Pinpoint the cell where the given text exists, returning its [x, y] midpoint coordinate. 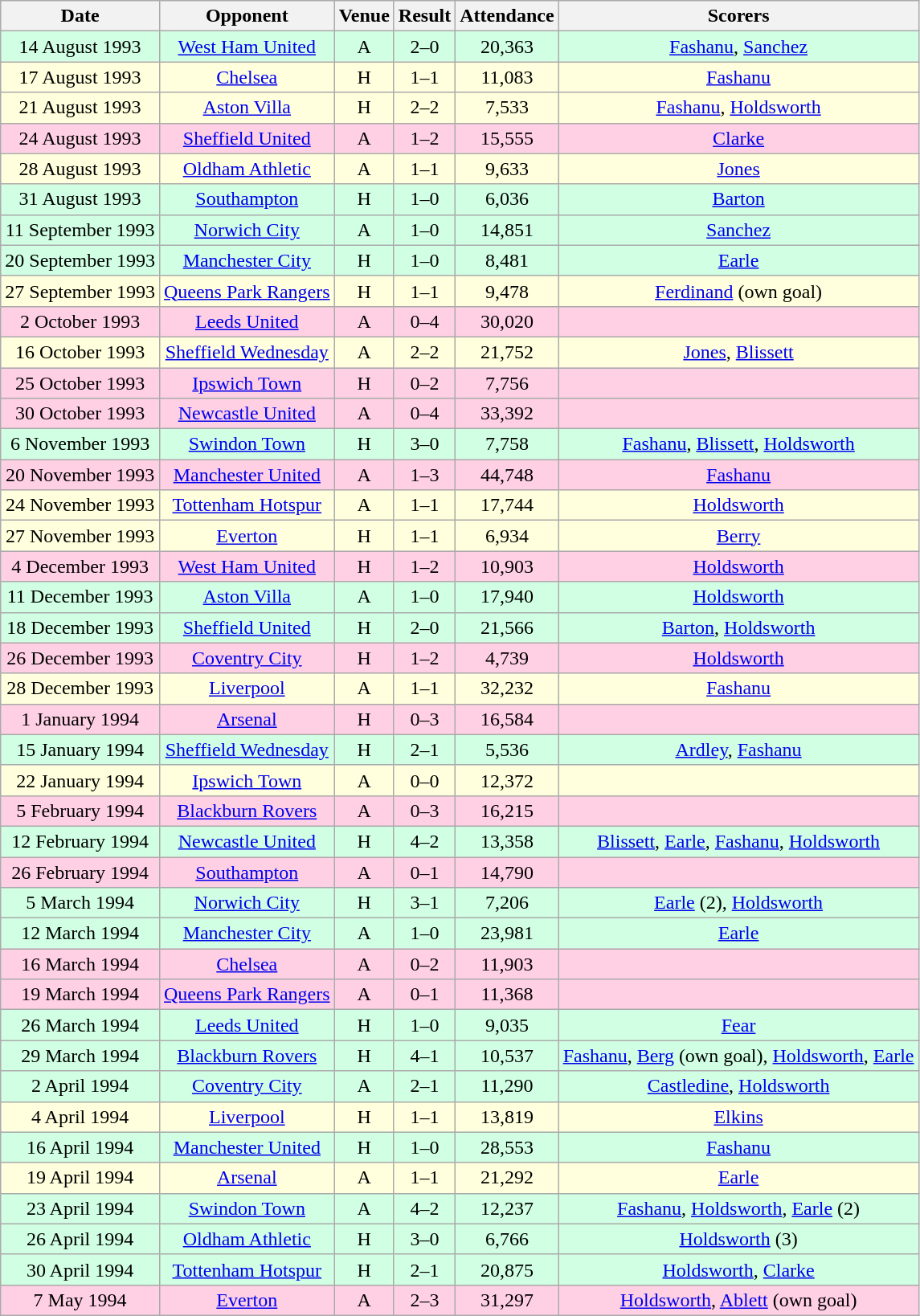
7 May 1994 [80, 1300]
Blissett, Earle, Fashanu, Holdsworth [738, 841]
27 September 1993 [80, 291]
31,297 [507, 1300]
6 November 1993 [80, 444]
15,555 [507, 138]
Jones [738, 169]
6,934 [507, 536]
21 August 1993 [80, 108]
11,368 [507, 995]
21,292 [507, 1178]
21,566 [507, 627]
Castledine, Holdsworth [738, 1086]
11 September 1993 [80, 230]
2–3 [424, 1300]
16 April 1994 [80, 1147]
2 October 1993 [80, 321]
Holdsworth, Ablett (own goal) [738, 1300]
20 November 1993 [80, 475]
17,940 [507, 597]
Result [424, 16]
20,875 [507, 1269]
28 December 1993 [80, 689]
13,819 [507, 1117]
Berry [738, 536]
20,363 [507, 47]
20 September 1993 [80, 260]
9,035 [507, 1025]
10,903 [507, 566]
29 March 1994 [80, 1056]
28,553 [507, 1147]
16,584 [507, 719]
Earle (2), Holdsworth [738, 903]
27 November 1993 [80, 536]
24 November 1993 [80, 505]
12 February 1994 [80, 841]
14,790 [507, 872]
Opponent [247, 16]
26 March 1994 [80, 1025]
9,633 [507, 169]
1 January 1994 [80, 719]
11,290 [507, 1086]
30 October 1993 [80, 414]
4–1 [424, 1056]
18 December 1993 [80, 627]
14,851 [507, 230]
19 April 1994 [80, 1178]
9,478 [507, 291]
8,481 [507, 260]
17 August 1993 [80, 77]
10,537 [507, 1056]
Barton, Holdsworth [738, 627]
11,083 [507, 77]
Ferdinand (own goal) [738, 291]
21,752 [507, 352]
Venue [364, 16]
Clarke [738, 138]
14 August 1993 [80, 47]
6,766 [507, 1239]
1–3 [424, 475]
5 March 1994 [80, 903]
26 April 1994 [80, 1239]
30,020 [507, 321]
24 August 1993 [80, 138]
11 December 1993 [80, 597]
7,206 [507, 903]
16 October 1993 [80, 352]
32,232 [507, 689]
3–1 [424, 903]
Fashanu, Holdsworth [738, 108]
Elkins [738, 1117]
4 December 1993 [80, 566]
5 February 1994 [80, 811]
11,903 [507, 964]
Ardley, Fashanu [738, 750]
5,536 [507, 750]
12 March 1994 [80, 934]
26 December 1993 [80, 658]
6,036 [507, 199]
0–0 [424, 780]
7,758 [507, 444]
31 August 1993 [80, 199]
23,981 [507, 934]
16 March 1994 [80, 964]
25 October 1993 [80, 383]
Fashanu, Holdsworth, Earle (2) [738, 1208]
Fashanu, Berg (own goal), Holdsworth, Earle [738, 1056]
19 March 1994 [80, 995]
7,533 [507, 108]
12,237 [507, 1208]
Fear [738, 1025]
Holdsworth (3) [738, 1239]
4 April 1994 [80, 1117]
15 January 1994 [80, 750]
28 August 1993 [80, 169]
23 April 1994 [80, 1208]
26 February 1994 [80, 872]
Date [80, 16]
17,744 [507, 505]
7,756 [507, 383]
13,358 [507, 841]
Holdsworth, Clarke [738, 1269]
Jones, Blissett [738, 352]
2 April 1994 [80, 1086]
44,748 [507, 475]
30 April 1994 [80, 1269]
Sanchez [738, 230]
Barton [738, 199]
16,215 [507, 811]
Fashanu, Blissett, Holdsworth [738, 444]
22 January 1994 [80, 780]
Fashanu, Sanchez [738, 47]
12,372 [507, 780]
33,392 [507, 414]
4,739 [507, 658]
Attendance [507, 16]
Scorers [738, 16]
